Find where the given text appears and provide that cell's center as [X, Y] coordinate. 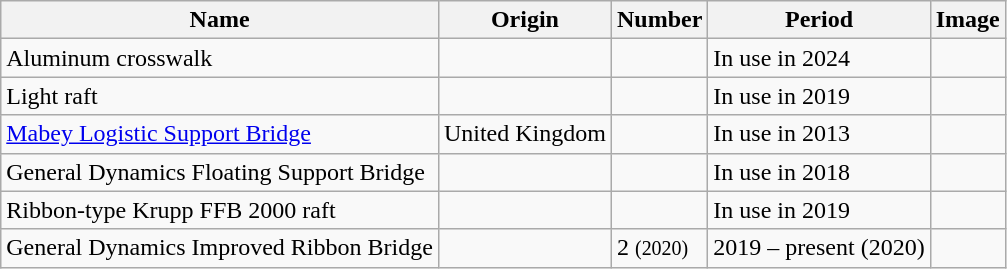
Image [968, 20]
Name [220, 20]
In use in 2018 [819, 172]
In use in 2024 [819, 58]
United Kingdom [524, 134]
Period [819, 20]
In use in 2013 [819, 134]
General Dynamics Floating Support Bridge [220, 172]
2 (2020) [659, 248]
Origin [524, 20]
General Dynamics Improved Ribbon Bridge [220, 248]
Light raft [220, 96]
2019 – present (2020) [819, 248]
Number [659, 20]
Aluminum crosswalk [220, 58]
Ribbon-type Krupp FFB 2000 raft [220, 210]
Mabey Logistic Support Bridge [220, 134]
